Return the (X, Y) coordinate for the center point of the cell that contains the specified text.  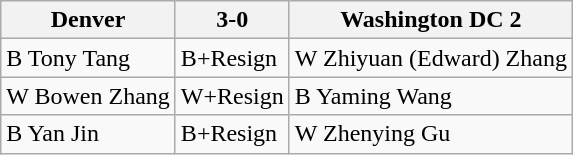
Denver (88, 20)
B Tony Tang (88, 58)
W Zhenying Gu (430, 134)
B Yaming Wang (430, 96)
W Bowen Zhang (88, 96)
W+Resign (232, 96)
W Zhiyuan (Edward) Zhang (430, 58)
3-0 (232, 20)
B Yan Jin (88, 134)
Washington DC 2 (430, 20)
